Extract the (x, y) coordinate from the center of the cell holding the provided text.  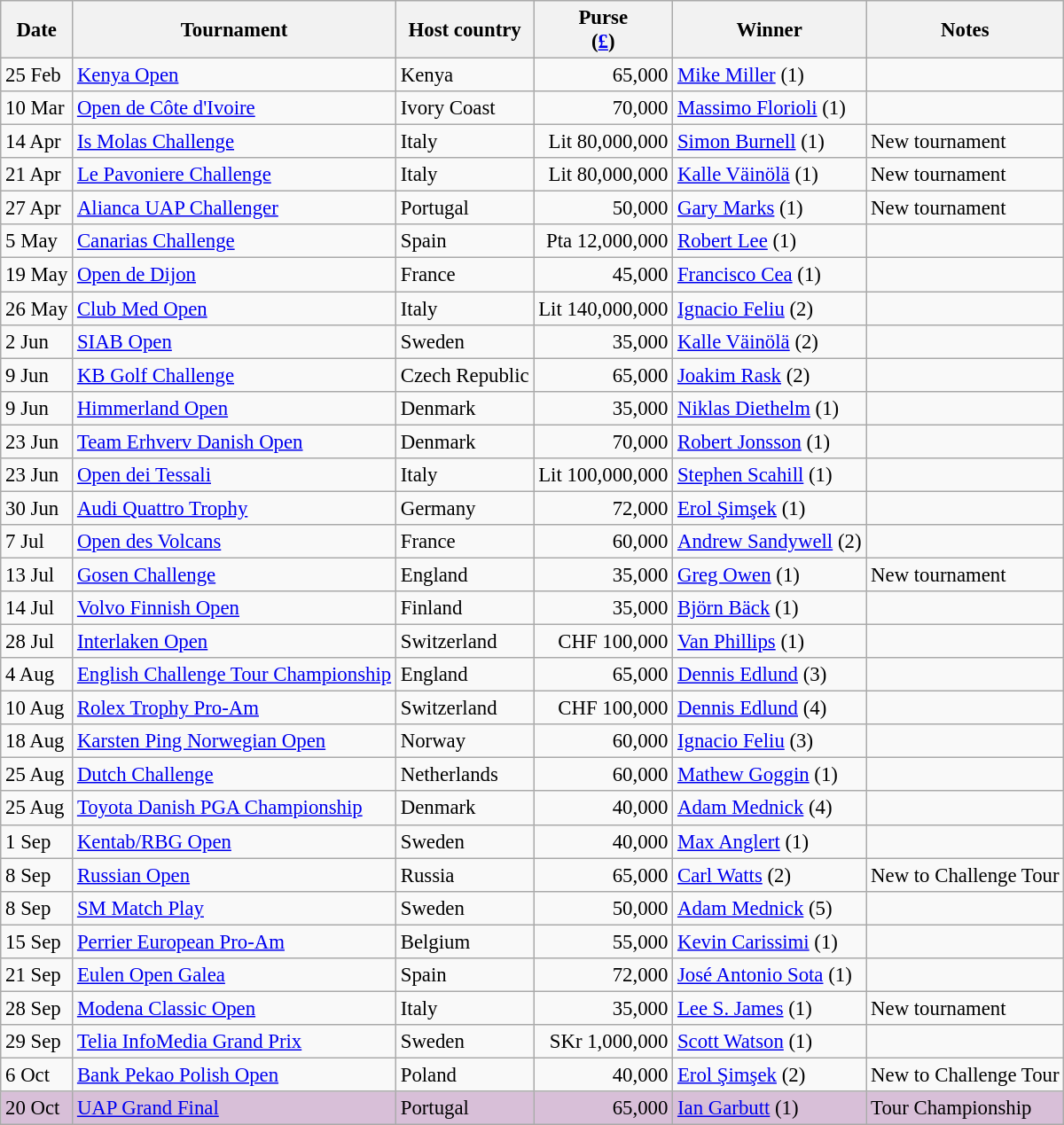
13 Jul (37, 574)
SM Match Play (234, 908)
Bank Pekao Polish Open (234, 1074)
Ian Garbutt (1) (770, 1108)
Kalle Väinölä (1) (770, 175)
Lit 100,000,000 (603, 475)
30 Jun (37, 508)
Erol Şimşek (2) (770, 1074)
Audi Quattro Trophy (234, 508)
Ivory Coast (465, 108)
Mathew Goggin (1) (770, 775)
Belgium (465, 941)
Purse(£) (603, 30)
Date (37, 30)
Tour Championship (965, 1108)
27 Apr (37, 208)
Alianca UAP Challenger (234, 208)
SIAB Open (234, 341)
Le Pavoniere Challenge (234, 175)
Perrier European Pro-Am (234, 941)
10 Mar (37, 108)
Adam Mednick (5) (770, 908)
15 Sep (37, 941)
Interlaken Open (234, 642)
Erol Şimşek (1) (770, 508)
18 Aug (37, 741)
28 Jul (37, 642)
Volvo Finnish Open (234, 608)
Germany (465, 508)
Kalle Väinölä (2) (770, 341)
Max Anglert (1) (770, 841)
Russia (465, 875)
Kevin Carissimi (1) (770, 941)
Netherlands (465, 775)
Robert Jonsson (1) (770, 441)
Lit 140,000,000 (603, 309)
Stephen Scahill (1) (770, 475)
Gary Marks (1) (770, 208)
KB Golf Challenge (234, 375)
Open de Côte d'Ivoire (234, 108)
Himmerland Open (234, 408)
Poland (465, 1074)
Russian Open (234, 875)
Eulen Open Galea (234, 975)
Host country (465, 30)
Niklas Diethelm (1) (770, 408)
55,000 (603, 941)
Gosen Challenge (234, 574)
Rolex Trophy Pro-Am (234, 708)
Lee S. James (1) (770, 1008)
Toyota Danish PGA Championship (234, 809)
Is Molas Challenge (234, 142)
14 Apr (37, 142)
Finland (465, 608)
Canarias Challenge (234, 242)
1 Sep (37, 841)
Tournament (234, 30)
Team Erhverv Danish Open (234, 441)
Karsten Ping Norwegian Open (234, 741)
Dennis Edlund (4) (770, 708)
Ignacio Feliu (3) (770, 741)
7 Jul (37, 542)
Joakim Rask (2) (770, 375)
21 Apr (37, 175)
UAP Grand Final (234, 1108)
26 May (37, 309)
Carl Watts (2) (770, 875)
Norway (465, 741)
Czech Republic (465, 375)
Dutch Challenge (234, 775)
10 Aug (37, 708)
Modena Classic Open (234, 1008)
Open des Volcans (234, 542)
25 Feb (37, 75)
Scott Watson (1) (770, 1042)
19 May (37, 275)
Andrew Sandywell (2) (770, 542)
45,000 (603, 275)
Simon Burnell (1) (770, 142)
Greg Owen (1) (770, 574)
Kenya Open (234, 75)
Open de Dijon (234, 275)
Dennis Edlund (3) (770, 675)
29 Sep (37, 1042)
6 Oct (37, 1074)
Winner (770, 30)
Van Phillips (1) (770, 642)
20 Oct (37, 1108)
SKr 1,000,000 (603, 1042)
Telia InfoMedia Grand Prix (234, 1042)
4 Aug (37, 675)
14 Jul (37, 608)
2 Jun (37, 341)
21 Sep (37, 975)
Pta 12,000,000 (603, 242)
Kenya (465, 75)
Adam Mednick (4) (770, 809)
Mike Miller (1) (770, 75)
Francisco Cea (1) (770, 275)
Massimo Florioli (1) (770, 108)
Björn Bäck (1) (770, 608)
José Antonio Sota (1) (770, 975)
28 Sep (37, 1008)
Club Med Open (234, 309)
Kentab/RBG Open (234, 841)
Robert Lee (1) (770, 242)
Ignacio Feliu (2) (770, 309)
English Challenge Tour Championship (234, 675)
Open dei Tessali (234, 475)
Notes (965, 30)
5 May (37, 242)
